Determine the [X, Y] coordinate at the center of the cell enclosing the given text.  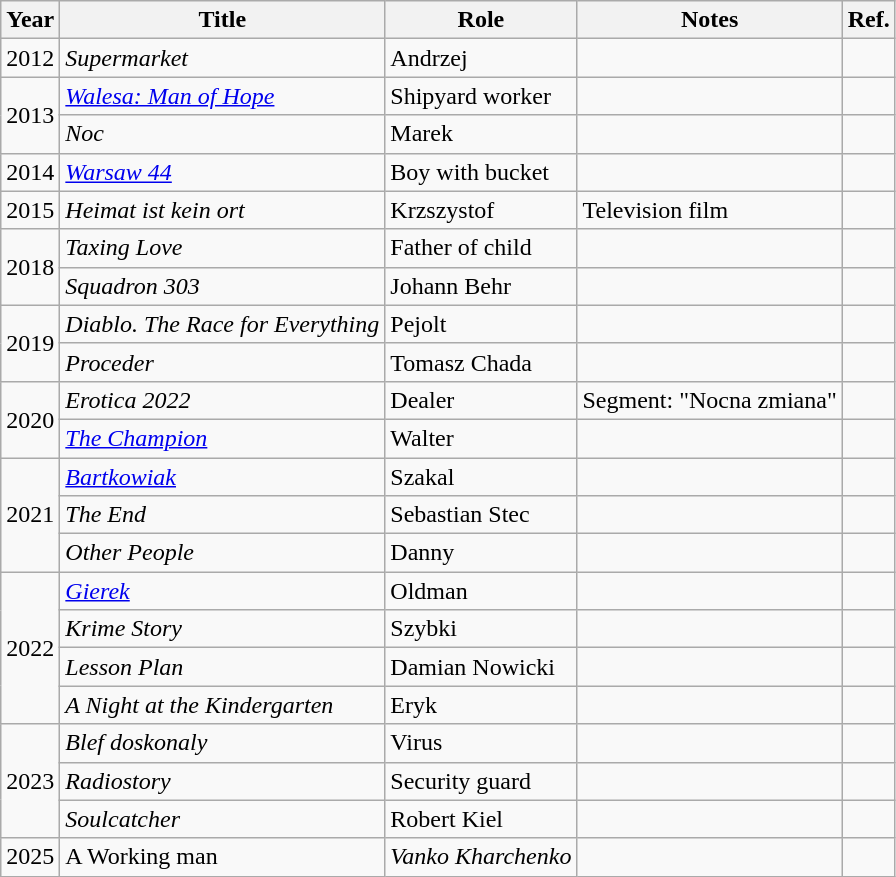
Andrzej [481, 58]
Year [30, 20]
Squadron 303 [222, 286]
2020 [30, 419]
A Working man [222, 857]
Eryk [481, 705]
Role [481, 20]
Title [222, 20]
Television film [710, 210]
Johann Behr [481, 286]
Taxing Love [222, 248]
Sebastian Stec [481, 515]
Vanko Kharchenko [481, 857]
Oldman [481, 591]
Danny [481, 553]
2012 [30, 58]
2013 [30, 115]
Boy with bucket [481, 172]
The End [222, 515]
Blef doskonaly [222, 743]
Erotica 2022 [222, 400]
Szakal [481, 477]
Noc [222, 134]
Dealer [481, 400]
Krzszystof [481, 210]
The Champion [222, 438]
2025 [30, 857]
Segment: "Nocna zmiana" [710, 400]
Bartkowiak [222, 477]
Robert Kiel [481, 819]
Heimat ist kein ort [222, 210]
Radiostory [222, 781]
Marek [481, 134]
Shipyard worker [481, 96]
Security guard [481, 781]
Virus [481, 743]
2019 [30, 343]
Gierek [222, 591]
Lesson Plan [222, 667]
Notes [710, 20]
Proceder [222, 362]
Supermarket [222, 58]
2023 [30, 781]
2015 [30, 210]
Walesa: Man of Hope [222, 96]
Krime Story [222, 629]
Diablo. The Race for Everything [222, 324]
Walter [481, 438]
2014 [30, 172]
A Night at the Kindergarten [222, 705]
Father of child [481, 248]
Ref. [868, 20]
Warsaw 44 [222, 172]
Tomasz Chada [481, 362]
2022 [30, 648]
2018 [30, 267]
Szybki [481, 629]
Pejolt [481, 324]
Soulcatcher [222, 819]
2021 [30, 515]
Other People [222, 553]
Damian Nowicki [481, 667]
